Output the (x, y) coordinate of the center of the cell containing the given text.  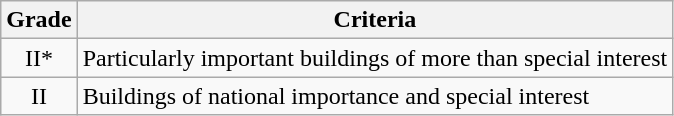
Grade (39, 20)
Criteria (375, 20)
II (39, 96)
Particularly important buildings of more than special interest (375, 58)
Buildings of national importance and special interest (375, 96)
II* (39, 58)
